Detect which cell encompasses the target text, then output its [x, y] center coordinate. 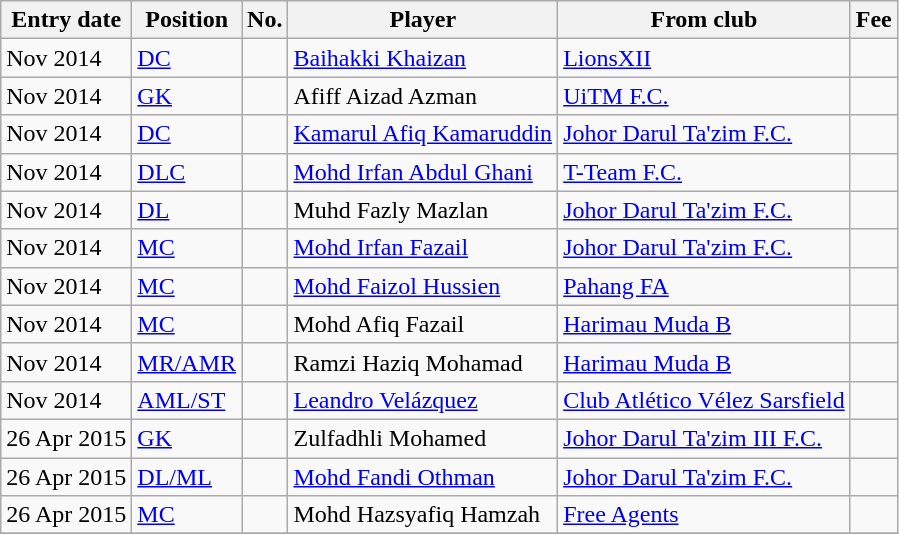
Baihakki Khaizan [423, 58]
Kamarul Afiq Kamaruddin [423, 134]
Free Agents [704, 515]
DL [187, 210]
Mohd Hazsyafiq Hamzah [423, 515]
Mohd Faizol Hussien [423, 286]
AML/ST [187, 400]
Entry date [66, 20]
Mohd Irfan Fazail [423, 248]
Ramzi Haziq Mohamad [423, 362]
MR/AMR [187, 362]
No. [265, 20]
Mohd Afiq Fazail [423, 324]
Mohd Irfan Abdul Ghani [423, 172]
LionsXII [704, 58]
DLC [187, 172]
From club [704, 20]
Mohd Fandi Othman [423, 477]
Muhd Fazly Mazlan [423, 210]
T-Team F.C. [704, 172]
Leandro Velázquez [423, 400]
Afiff Aizad Azman [423, 96]
Pahang FA [704, 286]
Johor Darul Ta'zim III F.C. [704, 438]
DL/ML [187, 477]
Club Atlético Vélez Sarsfield [704, 400]
Zulfadhli Mohamed [423, 438]
UiTM F.C. [704, 96]
Position [187, 20]
Fee [874, 20]
Player [423, 20]
